Locate the cell with the specified text and output its (X, Y) center coordinate. 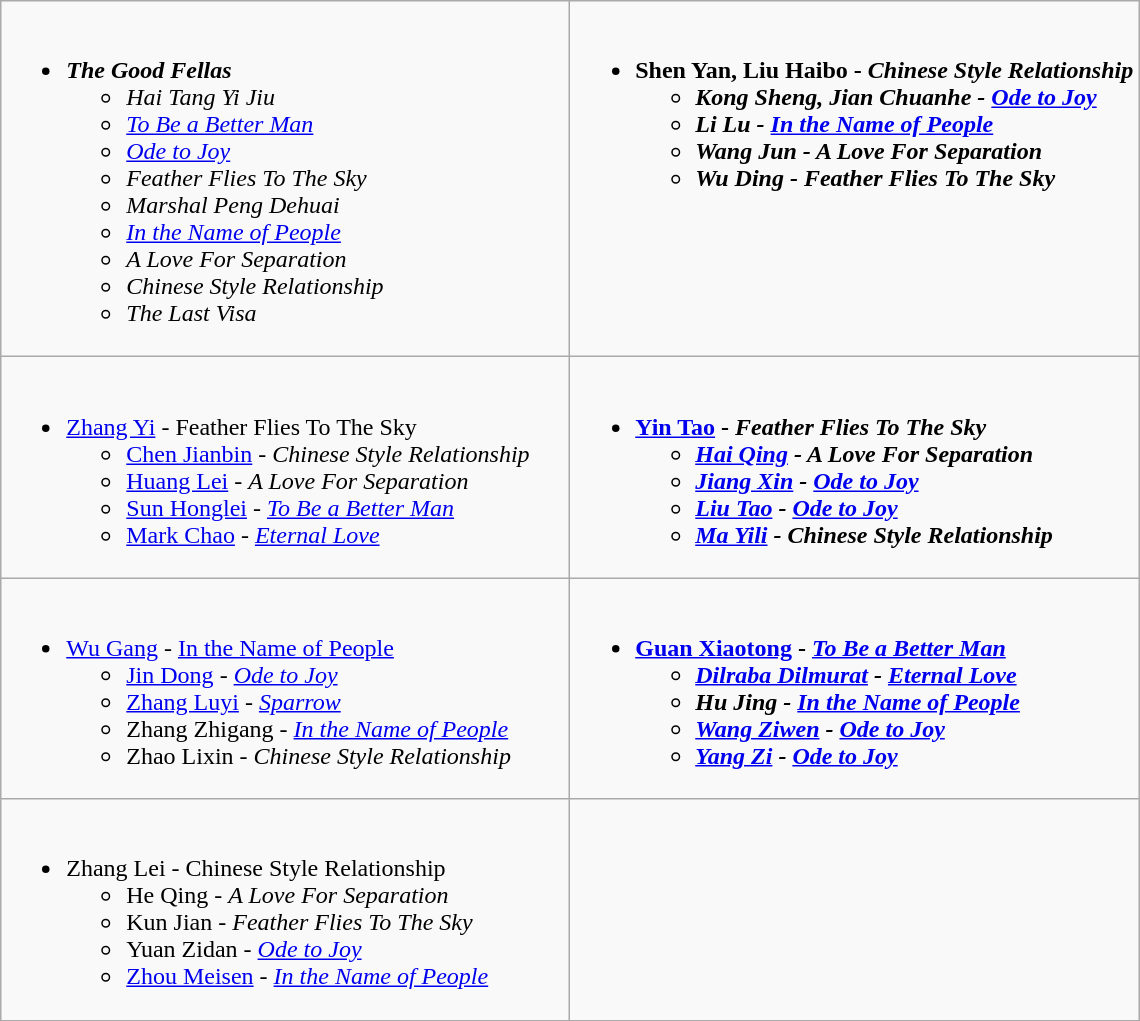
Yin Tao - Feather Flies To The SkyHai Qing - A Love For SeparationJiang Xin - Ode to JoyLiu Tao - Ode to JoyMa Yili - Chinese Style Relationship (854, 468)
Wu Gang - In the Name of PeopleJin Dong - Ode to JoyZhang Luyi - SparrowZhang Zhigang - In the Name of PeopleZhao Lixin - Chinese Style Relationship (286, 688)
Guan Xiaotong - To Be a Better ManDilraba Dilmurat - Eternal LoveHu Jing - In the Name of PeopleWang Ziwen - Ode to JoyYang Zi - Ode to Joy (854, 688)
